For the text-containing cell, return its midpoint in (x, y) coordinate format. 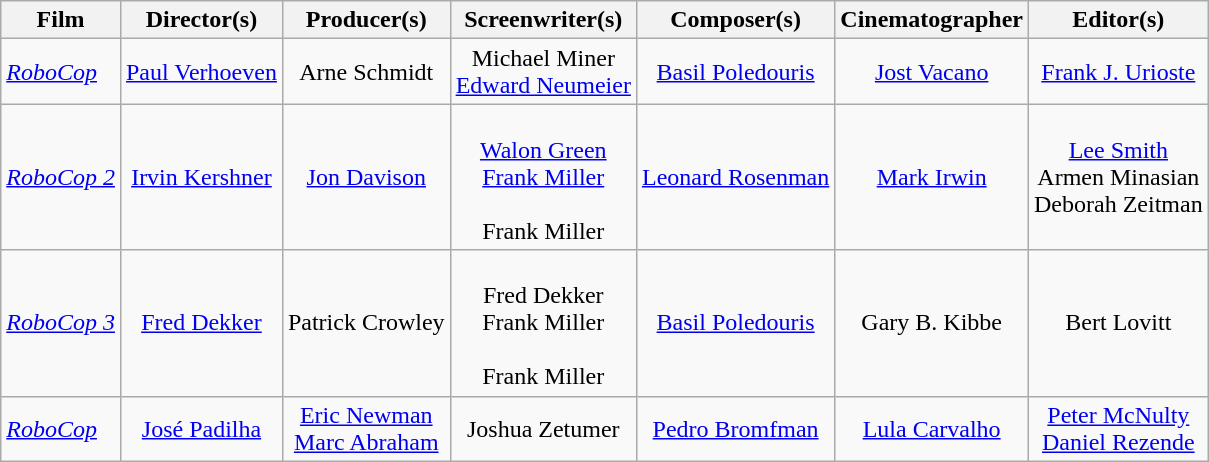
Fred DekkerFrank MillerFrank Miller (543, 323)
José Padilha (201, 428)
Peter McNultyDaniel Rezende (1119, 428)
RoboCop 2 (61, 177)
Irvin Kershner (201, 177)
Eric NewmanMarc Abraham (366, 428)
Bert Lovitt (1119, 323)
Editor(s) (1119, 20)
RoboCop 3 (61, 323)
Director(s) (201, 20)
Jon Davison (366, 177)
Joshua Zetumer (543, 428)
Michael MinerEdward Neumeier (543, 72)
Cinematographer (932, 20)
Lula Carvalho (932, 428)
Mark Irwin (932, 177)
Jost Vacano (932, 72)
Composer(s) (735, 20)
Gary B. Kibbe (932, 323)
Fred Dekker (201, 323)
Film (61, 20)
Pedro Bromfman (735, 428)
Screenwriter(s) (543, 20)
Producer(s) (366, 20)
Paul Verhoeven (201, 72)
Walon GreenFrank MillerFrank Miller (543, 177)
Arne Schmidt (366, 72)
Lee SmithArmen MinasianDeborah Zeitman (1119, 177)
Leonard Rosenman (735, 177)
Patrick Crowley (366, 323)
Frank J. Urioste (1119, 72)
